Return the [X, Y] coordinate for the center point of the cell that contains the specified text.  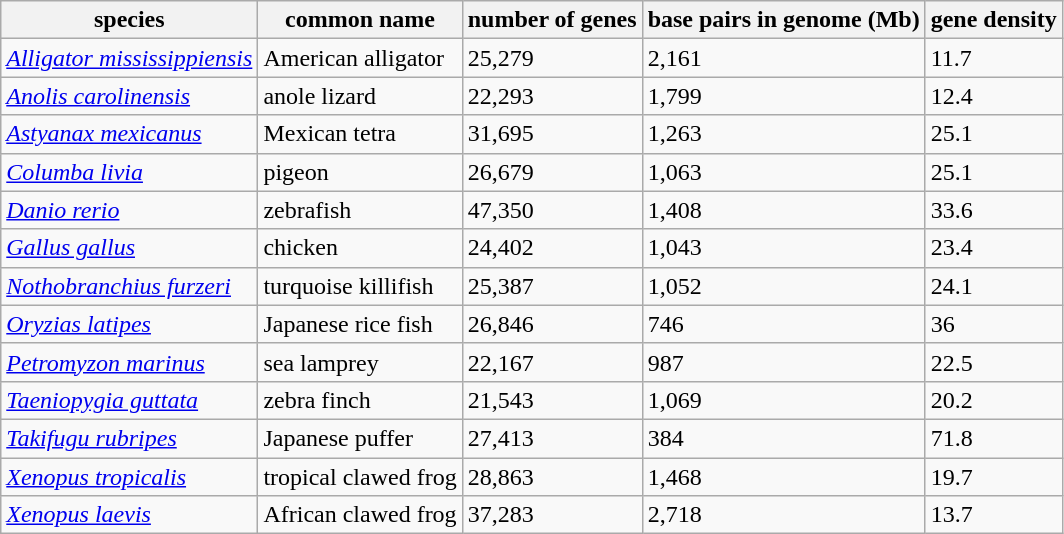
27,413 [552, 438]
1,468 [784, 477]
47,350 [552, 210]
26,679 [552, 172]
1,069 [784, 400]
19.7 [994, 477]
24.1 [994, 286]
Japanese puffer [360, 438]
Mexican tetra [360, 134]
20.2 [994, 400]
Nothobranchius furzeri [130, 286]
1,263 [784, 134]
zebra finch [360, 400]
gene density [994, 20]
Danio rerio [130, 210]
25,279 [552, 58]
25,387 [552, 286]
24,402 [552, 248]
22.5 [994, 362]
Xenopus tropicalis [130, 477]
Takifugu rubripes [130, 438]
African clawed frog [360, 515]
Anolis carolinensis [130, 96]
22,293 [552, 96]
American alligator [360, 58]
Xenopus laevis [130, 515]
71.8 [994, 438]
pigeon [360, 172]
1,063 [784, 172]
26,846 [552, 324]
28,863 [552, 477]
chicken [360, 248]
31,695 [552, 134]
22,167 [552, 362]
384 [784, 438]
Oryzias latipes [130, 324]
sea lamprey [360, 362]
base pairs in genome (Mb) [784, 20]
37,283 [552, 515]
987 [784, 362]
number of genes [552, 20]
746 [784, 324]
Astyanax mexicanus [130, 134]
23.4 [994, 248]
species [130, 20]
2,161 [784, 58]
Gallus gallus [130, 248]
13.7 [994, 515]
Petromyzon marinus [130, 362]
11.7 [994, 58]
anole lizard [360, 96]
turquoise killifish [360, 286]
Japanese rice fish [360, 324]
Alligator mississippiensis [130, 58]
common name [360, 20]
tropical clawed frog [360, 477]
Taeniopygia guttata [130, 400]
2,718 [784, 515]
zebrafish [360, 210]
36 [994, 324]
1,408 [784, 210]
1,052 [784, 286]
21,543 [552, 400]
12.4 [994, 96]
1,043 [784, 248]
1,799 [784, 96]
Columba livia [130, 172]
33.6 [994, 210]
